Search for the cell housing the specified text and yield its (X, Y) center coordinate. 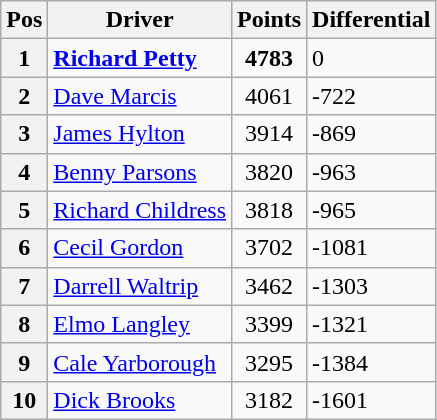
9 (24, 362)
6 (24, 248)
0 (372, 58)
3399 (270, 324)
Darrell Waltrip (140, 286)
Elmo Langley (140, 324)
-965 (372, 210)
Points (270, 20)
-722 (372, 96)
Benny Parsons (140, 172)
2 (24, 96)
-1321 (372, 324)
4061 (270, 96)
Pos (24, 20)
3914 (270, 134)
5 (24, 210)
3295 (270, 362)
Dave Marcis (140, 96)
10 (24, 400)
-963 (372, 172)
-1384 (372, 362)
3820 (270, 172)
3702 (270, 248)
Cecil Gordon (140, 248)
3 (24, 134)
4783 (270, 58)
Dick Brooks (140, 400)
-1303 (372, 286)
4 (24, 172)
3818 (270, 210)
-1601 (372, 400)
1 (24, 58)
Richard Childress (140, 210)
Differential (372, 20)
7 (24, 286)
Cale Yarborough (140, 362)
3462 (270, 286)
James Hylton (140, 134)
3182 (270, 400)
-869 (372, 134)
Driver (140, 20)
-1081 (372, 248)
Richard Petty (140, 58)
8 (24, 324)
